Capture the cell that displays the provided text and extract its [x, y] central coordinate. 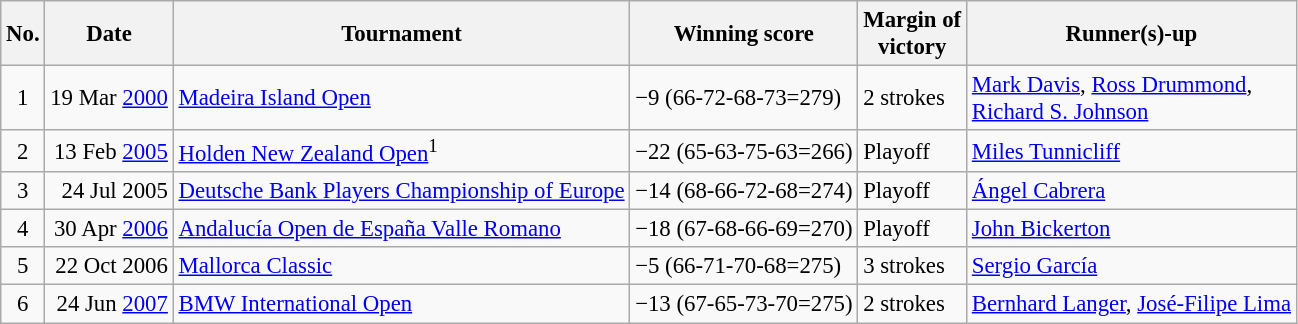
13 Feb 2005 [109, 151]
−14 (68-66-72-68=274) [744, 191]
24 Jul 2005 [109, 191]
3 strokes [912, 267]
3 [23, 191]
Winning score [744, 34]
−18 (67-68-66-69=270) [744, 229]
Bernhard Langer, José-Filipe Lima [1132, 304]
30 Apr 2006 [109, 229]
−5 (66-71-70-68=275) [744, 267]
24 Jun 2007 [109, 304]
−22 (65-63-75-63=266) [744, 151]
Madeira Island Open [402, 98]
Date [109, 34]
John Bickerton [1132, 229]
1 [23, 98]
Deutsche Bank Players Championship of Europe [402, 191]
6 [23, 304]
Ángel Cabrera [1132, 191]
Runner(s)-up [1132, 34]
−9 (66-72-68-73=279) [744, 98]
Margin ofvictory [912, 34]
22 Oct 2006 [109, 267]
Tournament [402, 34]
Mark Davis, Ross Drummond, Richard S. Johnson [1132, 98]
2 [23, 151]
Sergio García [1132, 267]
−13 (67-65-73-70=275) [744, 304]
BMW International Open [402, 304]
4 [23, 229]
Andalucía Open de España Valle Romano [402, 229]
Mallorca Classic [402, 267]
No. [23, 34]
5 [23, 267]
19 Mar 2000 [109, 98]
Holden New Zealand Open1 [402, 151]
Miles Tunnicliff [1132, 151]
